Identify which cell holds the provided text, then report its [X, Y] central coordinate. 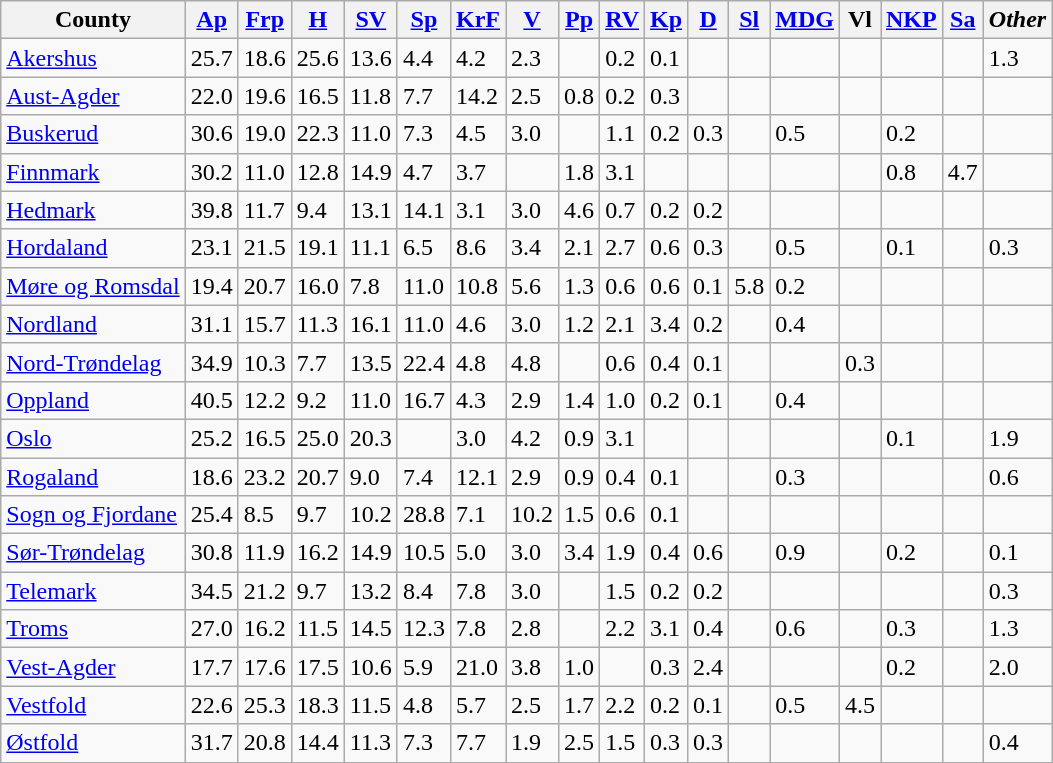
30.2 [212, 172]
11.1 [370, 248]
31.1 [212, 324]
SV [370, 20]
Rogaland [93, 477]
4.4 [424, 58]
23.2 [264, 477]
14.5 [370, 629]
Sp [424, 20]
16.7 [424, 400]
25.4 [212, 515]
V [532, 20]
1.2 [580, 324]
Ap [212, 20]
1.8 [580, 172]
Vestfold [93, 705]
Vl [860, 20]
Sogn og Fjordane [93, 515]
Sl [750, 20]
NKP [911, 20]
25.2 [212, 438]
25.7 [212, 58]
19.1 [318, 248]
11.8 [370, 96]
5.9 [424, 667]
MDG [805, 20]
13.1 [370, 210]
3.7 [478, 172]
22.0 [212, 96]
13.6 [370, 58]
Aust-Agder [93, 96]
9.2 [318, 400]
Akershus [93, 58]
15.7 [264, 324]
11.9 [264, 553]
Oslo [93, 438]
19.6 [264, 96]
Buskerud [93, 134]
Troms [93, 629]
9.0 [370, 477]
2.8 [532, 629]
28.8 [424, 515]
5.6 [532, 286]
Pp [580, 20]
22.3 [318, 134]
12.2 [264, 400]
21.5 [264, 248]
Sa [962, 20]
Other [1017, 20]
27.0 [212, 629]
2.0 [1017, 667]
39.8 [212, 210]
5.8 [750, 286]
County [93, 20]
16.1 [370, 324]
2.7 [622, 248]
Sør-Trøndelag [93, 553]
8.6 [478, 248]
14.1 [424, 210]
7.4 [424, 477]
Vest-Agder [93, 667]
8.4 [424, 591]
2.4 [708, 667]
17.6 [264, 667]
12.8 [318, 172]
KrF [478, 20]
Kp [666, 20]
Telemark [93, 591]
31.7 [212, 743]
9.4 [318, 210]
1.1 [622, 134]
2.3 [532, 58]
1.7 [580, 705]
30.8 [212, 553]
5.0 [478, 553]
Østfold [93, 743]
3.8 [532, 667]
Møre og Romsdal [93, 286]
Frp [264, 20]
21.2 [264, 591]
12.3 [424, 629]
20.8 [264, 743]
18.3 [318, 705]
19.0 [264, 134]
14.4 [318, 743]
19.4 [212, 286]
22.4 [424, 362]
21.0 [478, 667]
Finnmark [93, 172]
25.3 [264, 705]
17.7 [212, 667]
10.8 [478, 286]
10.6 [370, 667]
D [708, 20]
13.5 [370, 362]
Oppland [93, 400]
40.5 [212, 400]
22.6 [212, 705]
4.3 [478, 400]
5.7 [478, 705]
6.5 [424, 248]
Nordland [93, 324]
Hordaland [93, 248]
17.5 [318, 667]
14.2 [478, 96]
12.1 [478, 477]
Nord-Trøndelag [93, 362]
H [318, 20]
34.9 [212, 362]
16.0 [318, 286]
25.0 [318, 438]
Hedmark [93, 210]
25.6 [318, 58]
10.3 [264, 362]
8.5 [264, 515]
11.7 [264, 210]
34.5 [212, 591]
0.7 [622, 210]
30.6 [212, 134]
1.4 [580, 400]
20.3 [370, 438]
23.1 [212, 248]
10.5 [424, 553]
13.2 [370, 591]
RV [622, 20]
7.1 [478, 515]
